Locate the cell with the specified text and output its [X, Y] center coordinate. 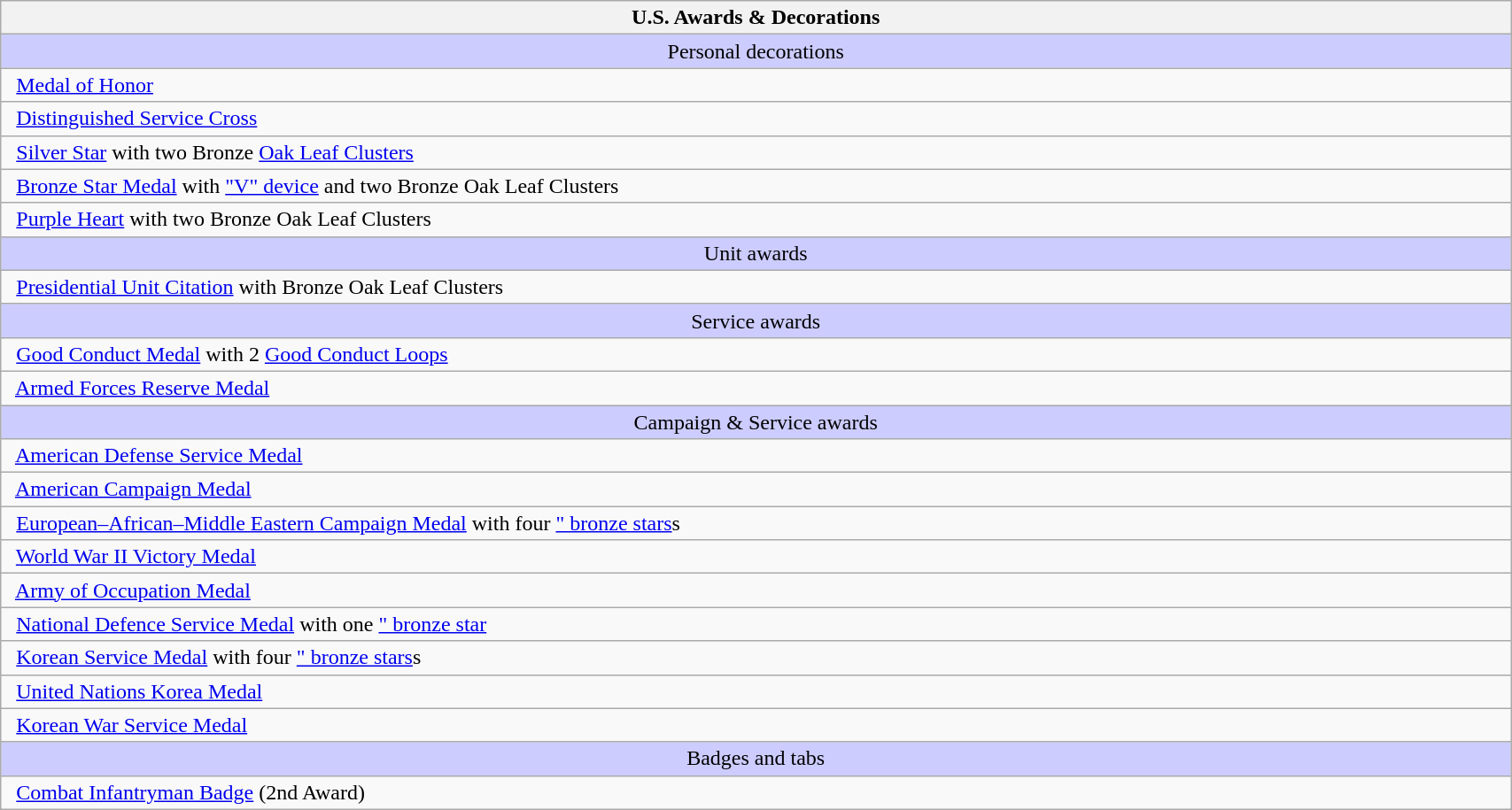
Bronze Star Medal with "V" device and two Bronze Oak Leaf Clusters [756, 186]
Personal decorations [756, 51]
World War II Victory Medal [756, 557]
United Nations Korea Medal [756, 691]
Combat Infantryman Badge (2nd Award) [756, 792]
Korean War Service Medal [756, 725]
Distinguished Service Cross [756, 119]
American Campaign Medal [756, 490]
European–African–Middle Eastern Campaign Medal with four " bronze starss [756, 523]
Presidential Unit Citation with Bronze Oak Leaf Clusters [756, 287]
Good Conduct Medal with 2 Good Conduct Loops [756, 354]
National Defence Service Medal with one " bronze star [756, 624]
Medal of Honor [756, 85]
Unit awards [756, 253]
Silver Star with two Bronze Oak Leaf Clusters [756, 152]
Purple Heart with two Bronze Oak Leaf Clusters [756, 220]
U.S. Awards & Decorations [756, 18]
Korean Service Medal with four " bronze starss [756, 658]
Army of Occupation Medal [756, 590]
Badges and tabs [756, 759]
Armed Forces Reserve Medal [756, 388]
Campaign & Service awards [756, 422]
Service awards [756, 320]
American Defense Service Medal [756, 456]
